Return the [X, Y] coordinate for the center point of the cell that contains the specified text.  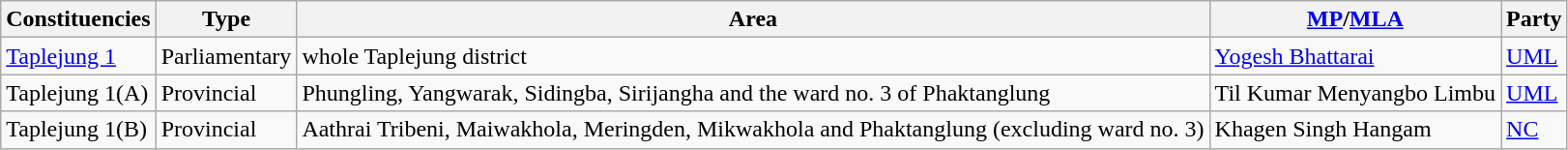
Aathrai Tribeni, Maiwakhola, Meringden, Mikwakhola and Phaktanglung (excluding ward no. 3) [753, 130]
Parliamentary [226, 56]
Yogesh Bhattarai [1355, 56]
Party [1534, 19]
MP/MLA [1355, 19]
Taplejung 1(A) [78, 93]
Taplejung 1 [78, 56]
NC [1534, 130]
Type [226, 19]
Til Kumar Menyangbo Limbu [1355, 93]
Taplejung 1(B) [78, 130]
whole Taplejung district [753, 56]
Khagen Singh Hangam [1355, 130]
Phungling, Yangwarak, Sidingba, Sirijangha and the ward no. 3 of Phaktanglung [753, 93]
Constituencies [78, 19]
Area [753, 19]
